Locate the cell with the specified text and output its [X, Y] center coordinate. 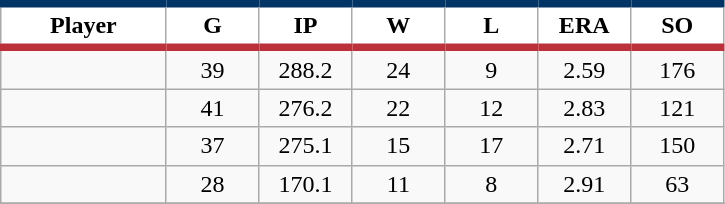
8 [492, 184]
17 [492, 146]
63 [678, 184]
9 [492, 68]
150 [678, 146]
2.83 [584, 108]
G [212, 26]
275.1 [306, 146]
276.2 [306, 108]
W [398, 26]
2.59 [584, 68]
121 [678, 108]
IP [306, 26]
2.71 [584, 146]
12 [492, 108]
2.91 [584, 184]
288.2 [306, 68]
176 [678, 68]
15 [398, 146]
11 [398, 184]
24 [398, 68]
Player [84, 26]
28 [212, 184]
41 [212, 108]
37 [212, 146]
SO [678, 26]
ERA [584, 26]
39 [212, 68]
L [492, 26]
170.1 [306, 184]
22 [398, 108]
